Detect which cell encompasses the target text, then output its [X, Y] center coordinate. 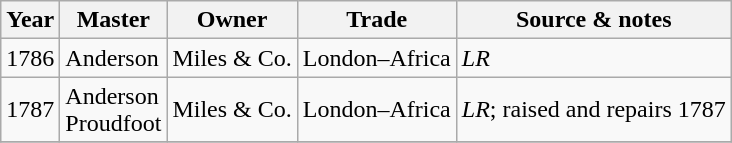
Anderson [114, 58]
LR; raised and repairs 1787 [594, 110]
1787 [30, 110]
Year [30, 20]
LR [594, 58]
1786 [30, 58]
AndersonProudfoot [114, 110]
Trade [376, 20]
Source & notes [594, 20]
Owner [232, 20]
Master [114, 20]
